Search for the cell housing the specified text and yield its (X, Y) center coordinate. 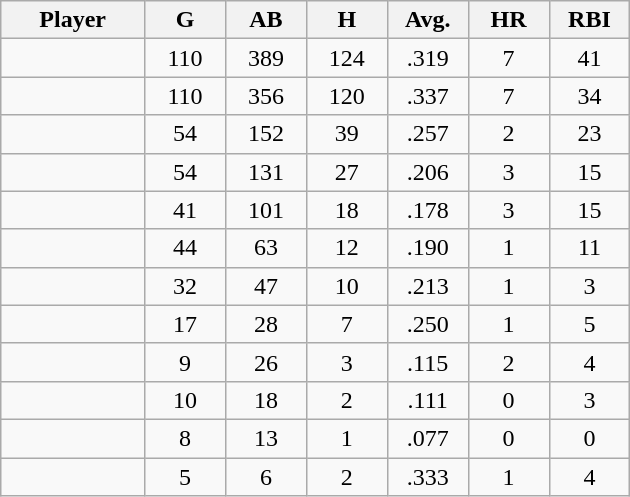
27 (346, 172)
6 (266, 477)
389 (266, 58)
23 (590, 134)
32 (186, 286)
152 (266, 134)
RBI (590, 20)
131 (266, 172)
39 (346, 134)
9 (186, 362)
28 (266, 324)
124 (346, 58)
12 (346, 248)
13 (266, 438)
47 (266, 286)
.333 (428, 477)
8 (186, 438)
.319 (428, 58)
.077 (428, 438)
63 (266, 248)
.337 (428, 96)
17 (186, 324)
AB (266, 20)
.257 (428, 134)
11 (590, 248)
44 (186, 248)
H (346, 20)
Player (73, 20)
.206 (428, 172)
HR (508, 20)
.111 (428, 400)
.178 (428, 210)
.115 (428, 362)
.250 (428, 324)
101 (266, 210)
.190 (428, 248)
120 (346, 96)
.213 (428, 286)
356 (266, 96)
G (186, 20)
26 (266, 362)
34 (590, 96)
Avg. (428, 20)
